Output the (x, y) coordinate of the center of the cell containing the given text.  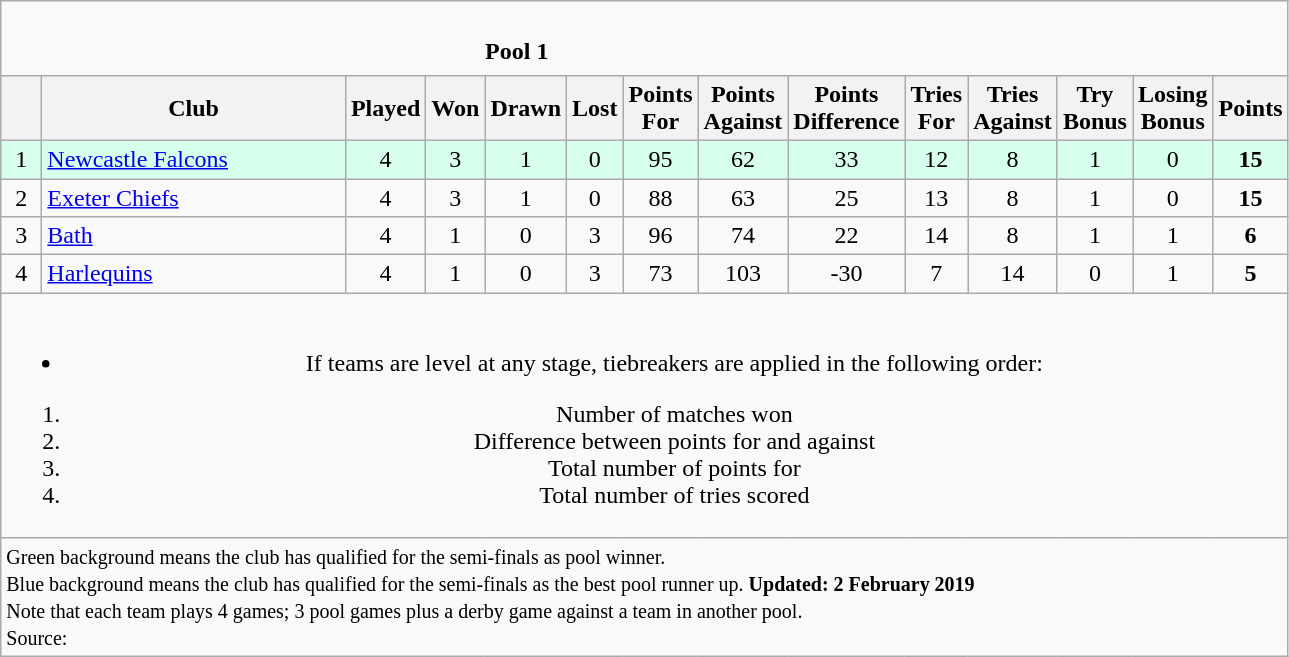
63 (743, 197)
6 (1250, 236)
Drawn (526, 108)
Exeter Chiefs (194, 197)
2 (22, 197)
62 (743, 159)
Harlequins (194, 274)
Club (194, 108)
Bath (194, 236)
Points Difference (846, 108)
25 (846, 197)
Points For (660, 108)
88 (660, 197)
Tries Against (1013, 108)
7 (936, 274)
Points Against (743, 108)
22 (846, 236)
13 (936, 197)
12 (936, 159)
96 (660, 236)
Won (456, 108)
Points (1250, 108)
-30 (846, 274)
Played (385, 108)
Tries For (936, 108)
5 (1250, 274)
74 (743, 236)
73 (660, 274)
103 (743, 274)
Try Bonus (1094, 108)
Lost (595, 108)
33 (846, 159)
Losing Bonus (1172, 108)
95 (660, 159)
Newcastle Falcons (194, 159)
